Locate the cell with the specified text and output its [X, Y] center coordinate. 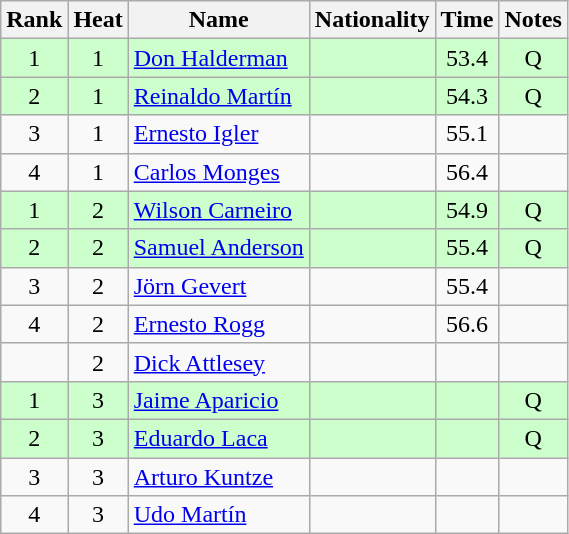
Don Halderman [218, 58]
Time [467, 20]
Samuel Anderson [218, 248]
Arturo Kuntze [218, 477]
56.6 [467, 324]
Name [218, 20]
54.9 [467, 210]
53.4 [467, 58]
Ernesto Igler [218, 134]
55.1 [467, 134]
Nationality [372, 20]
Dick Attlesey [218, 362]
Ernesto Rogg [218, 324]
Notes [533, 20]
56.4 [467, 172]
Udo Martín [218, 515]
Jaime Aparicio [218, 400]
54.3 [467, 96]
Eduardo Laca [218, 438]
Rank [34, 20]
Wilson Carneiro [218, 210]
Carlos Monges [218, 172]
Heat [98, 20]
Jörn Gevert [218, 286]
Reinaldo Martín [218, 96]
